Scan for the cell matching the given text and deliver its (X, Y) coordinate at center. 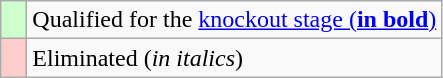
Qualified for the knockout stage (in bold) (234, 20)
Eliminated (in italics) (234, 58)
